Pinpoint the cell where the given text exists, returning its [x, y] midpoint coordinate. 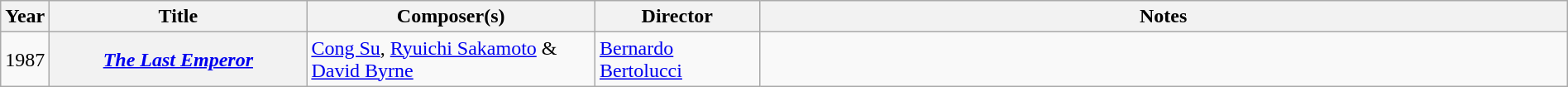
Bernardo Bertolucci [676, 60]
Cong Su, Ryuichi Sakamoto & David Byrne [452, 60]
Year [25, 17]
The Last Emperor [179, 60]
Director [676, 17]
1987 [25, 60]
Notes [1163, 17]
Title [179, 17]
Composer(s) [452, 17]
